Return (x, y) of the center of cell containing provided text 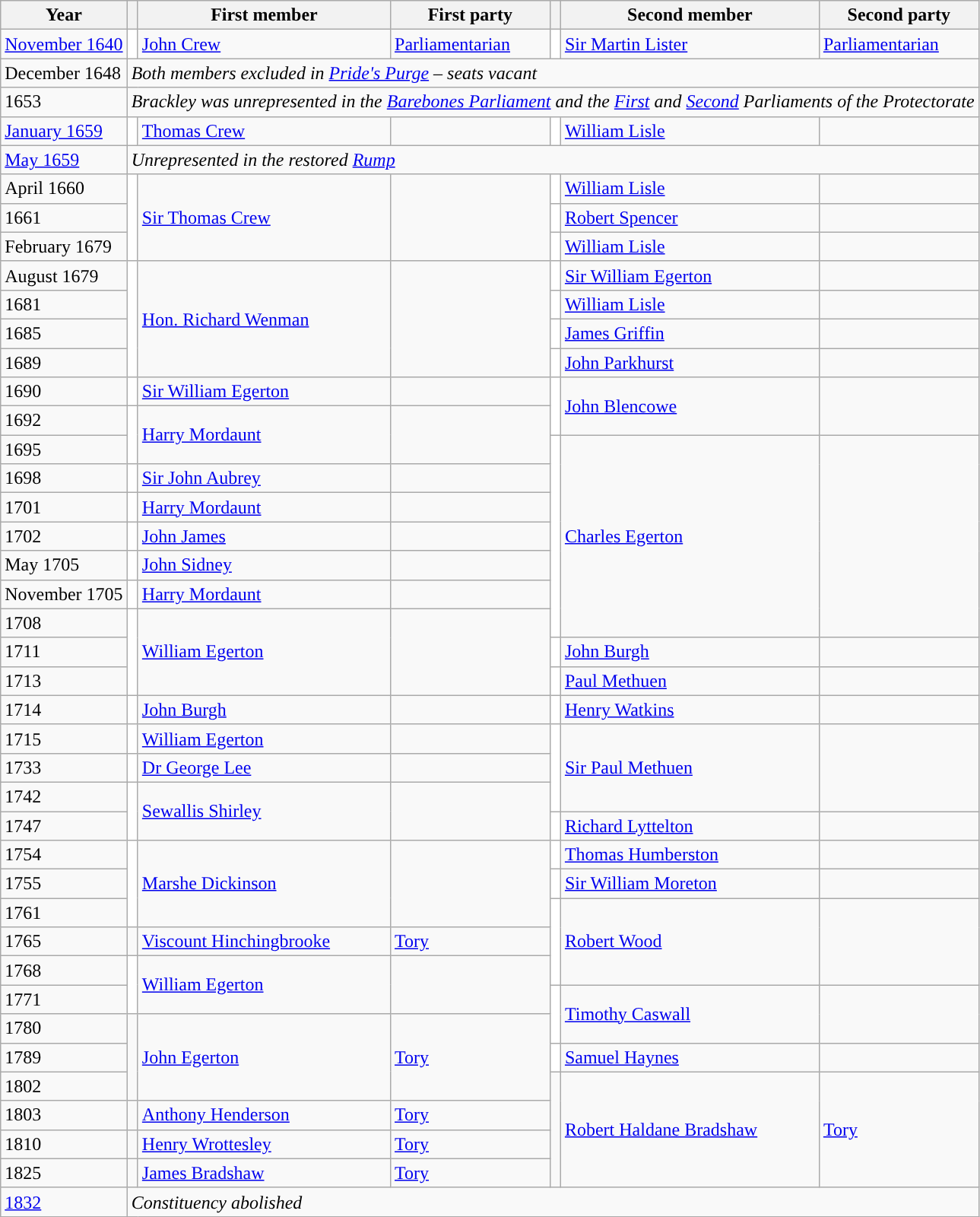
Viscount Hinchingbrooke (264, 942)
1803 (64, 1115)
1708 (64, 623)
1702 (64, 536)
Anthony Henderson (264, 1115)
John Egerton (264, 1057)
James Griffin (690, 333)
John James (264, 536)
1761 (64, 913)
Sir Thomas Crew (264, 218)
Brackley was unrepresented in the Barebones Parliament and the First and Second Parliaments of the Protectorate (553, 102)
1780 (64, 1028)
February 1679 (64, 246)
Dr George Lee (264, 767)
Thomas Crew (264, 131)
November 1640 (64, 44)
Robert Wood (690, 942)
1689 (64, 363)
1825 (64, 1173)
First party (471, 15)
1692 (64, 421)
Both members excluded in Pride's Purge – seats vacant (553, 73)
Sir John Aubrey (264, 478)
April 1660 (64, 189)
Hon. Richard Wenman (264, 319)
1832 (64, 1202)
1810 (64, 1144)
1742 (64, 796)
1685 (64, 333)
1733 (64, 767)
1768 (64, 971)
May 1705 (64, 565)
1765 (64, 942)
1715 (64, 739)
1690 (64, 392)
1714 (64, 710)
1701 (64, 507)
November 1705 (64, 594)
Timothy Caswall (690, 1014)
Second party (899, 15)
Samuel Haynes (690, 1057)
1789 (64, 1057)
1713 (64, 681)
Constituency abolished (553, 1202)
1653 (64, 102)
1755 (64, 884)
Richard Lyttelton (690, 825)
1681 (64, 304)
Robert Spencer (690, 218)
Sir Paul Methuen (690, 767)
1695 (64, 450)
1698 (64, 478)
John Parkhurst (690, 363)
James Bradshaw (264, 1173)
January 1659 (64, 131)
John Blencowe (690, 406)
Henry Watkins (690, 710)
Sir William Moreton (690, 884)
December 1648 (64, 73)
1754 (64, 855)
Sir Martin Lister (690, 44)
1661 (64, 218)
1747 (64, 825)
First member (264, 15)
Marshe Dickinson (264, 884)
Paul Methuen (690, 681)
Thomas Humberston (690, 855)
John Crew (264, 44)
John Sidney (264, 565)
Year (64, 15)
1711 (64, 652)
Second member (690, 15)
1802 (64, 1086)
Henry Wrottesley (264, 1144)
Unrepresented in the restored Rump (553, 160)
Sewallis Shirley (264, 811)
Robert Haldane Bradshaw (690, 1130)
May 1659 (64, 160)
Charles Egerton (690, 536)
August 1679 (64, 275)
1771 (64, 999)
